Detect which cell encompasses the target text, then output its [X, Y] center coordinate. 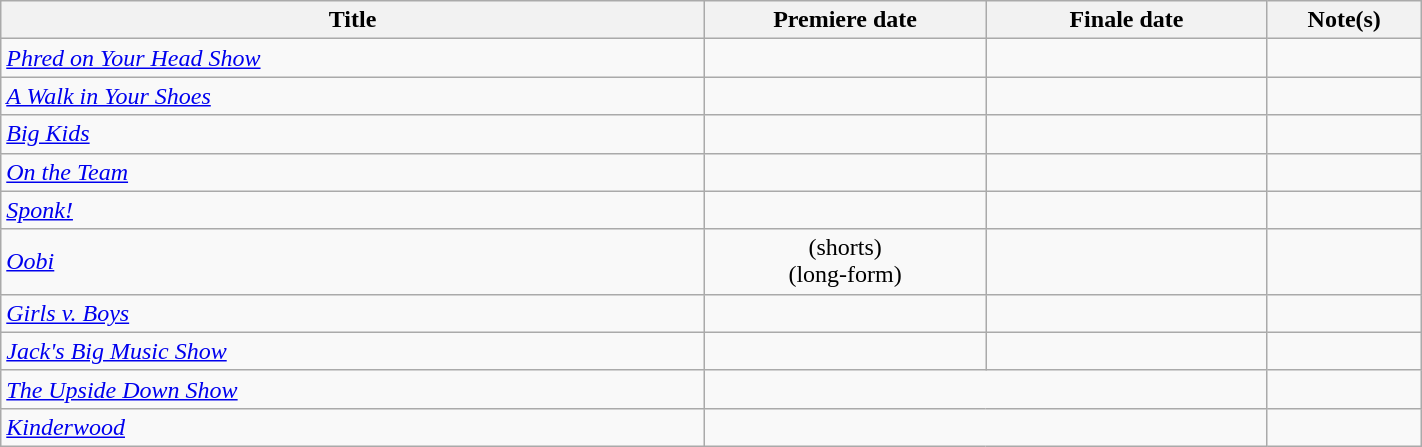
Jack's Big Music Show [353, 351]
Sponk! [353, 210]
Finale date [1126, 20]
Girls v. Boys [353, 313]
The Upside Down Show [353, 389]
Big Kids [353, 134]
Note(s) [1344, 20]
On the Team [353, 172]
Oobi [353, 262]
Phred on Your Head Show [353, 58]
A Walk in Your Shoes [353, 96]
Kinderwood [353, 427]
Premiere date [844, 20]
Title [353, 20]
(shorts) (long-form) [844, 262]
